Pinpoint the cell where the given text exists, returning its [x, y] midpoint coordinate. 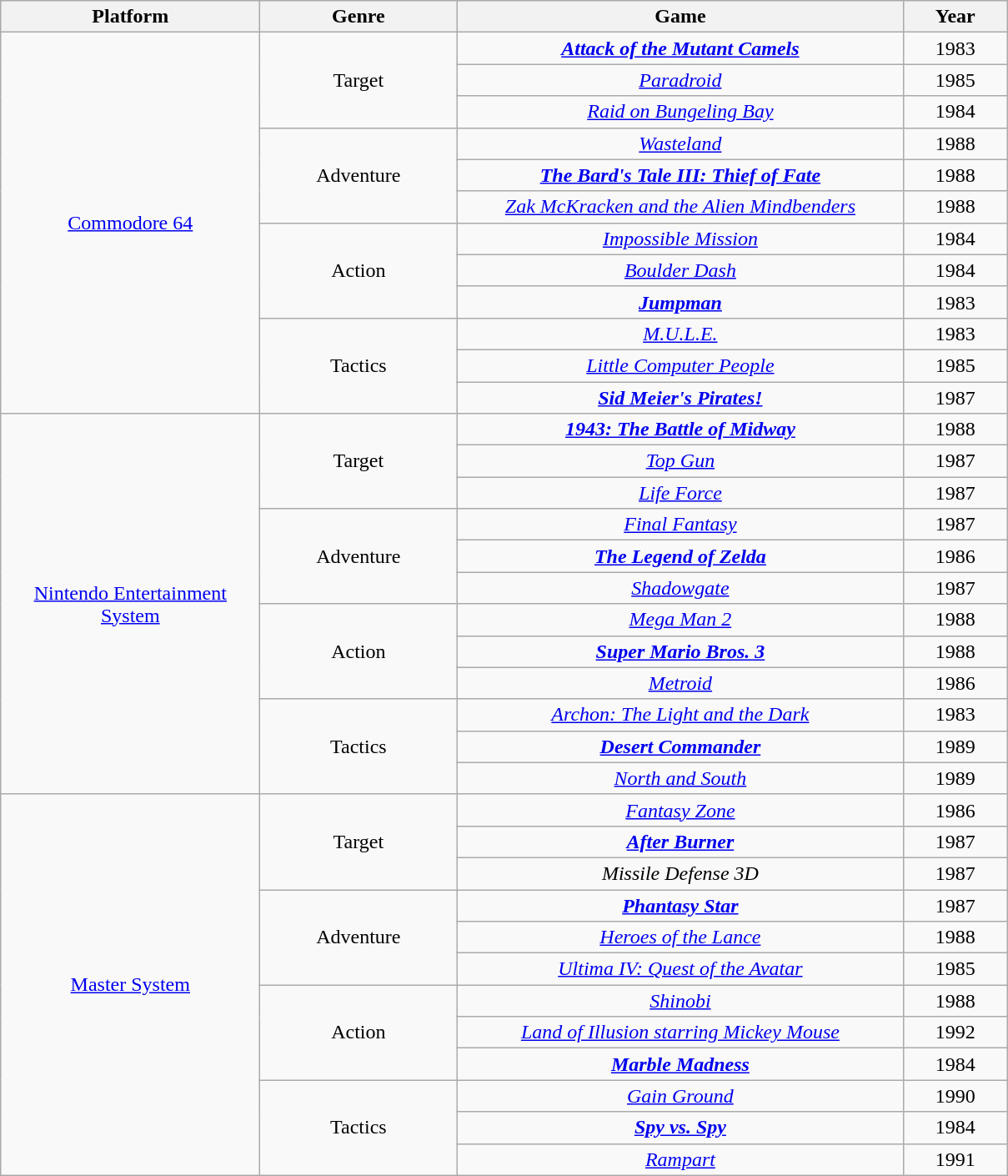
Little Computer People [680, 365]
Rampart [680, 1159]
Commodore 64 [130, 224]
Year [955, 17]
Raid on Bungeling Bay [680, 112]
Desert Commander [680, 746]
Nintendo EntertainmentSystem [130, 604]
Paradroid [680, 80]
North and South [680, 778]
The Bard's Tale III: Thief of Fate [680, 175]
The Legend of Zelda [680, 556]
Heroes of the Lance [680, 937]
Ultima IV: Quest of the Avatar [680, 969]
Gain Ground [680, 1096]
Final Fantasy [680, 525]
Archon: The Light and the Dark [680, 715]
Spy vs. Spy [680, 1128]
Jumpman [680, 302]
Mega Man 2 [680, 620]
Wasteland [680, 143]
Platform [130, 17]
M.U.L.E. [680, 334]
1943: The Battle of Midway [680, 430]
Shinobi [680, 1001]
Marble Madness [680, 1064]
1991 [955, 1159]
Sid Meier's Pirates! [680, 398]
Genre [359, 17]
Master System [130, 984]
Zak McKracken and the Alien Mindbenders [680, 207]
Life Force [680, 493]
Phantasy Star [680, 905]
1992 [955, 1033]
Boulder Dash [680, 270]
1990 [955, 1096]
Shadowgate [680, 588]
Impossible Mission [680, 239]
Fantasy Zone [680, 810]
Top Gun [680, 461]
Metroid [680, 683]
Super Mario Bros. 3 [680, 651]
Missile Defense 3D [680, 873]
Land of Illusion starring Mickey Mouse [680, 1033]
After Burner [680, 842]
Game [680, 17]
Attack of the Mutant Camels [680, 48]
